Pinpoint the cell where the given text exists, returning its [x, y] midpoint coordinate. 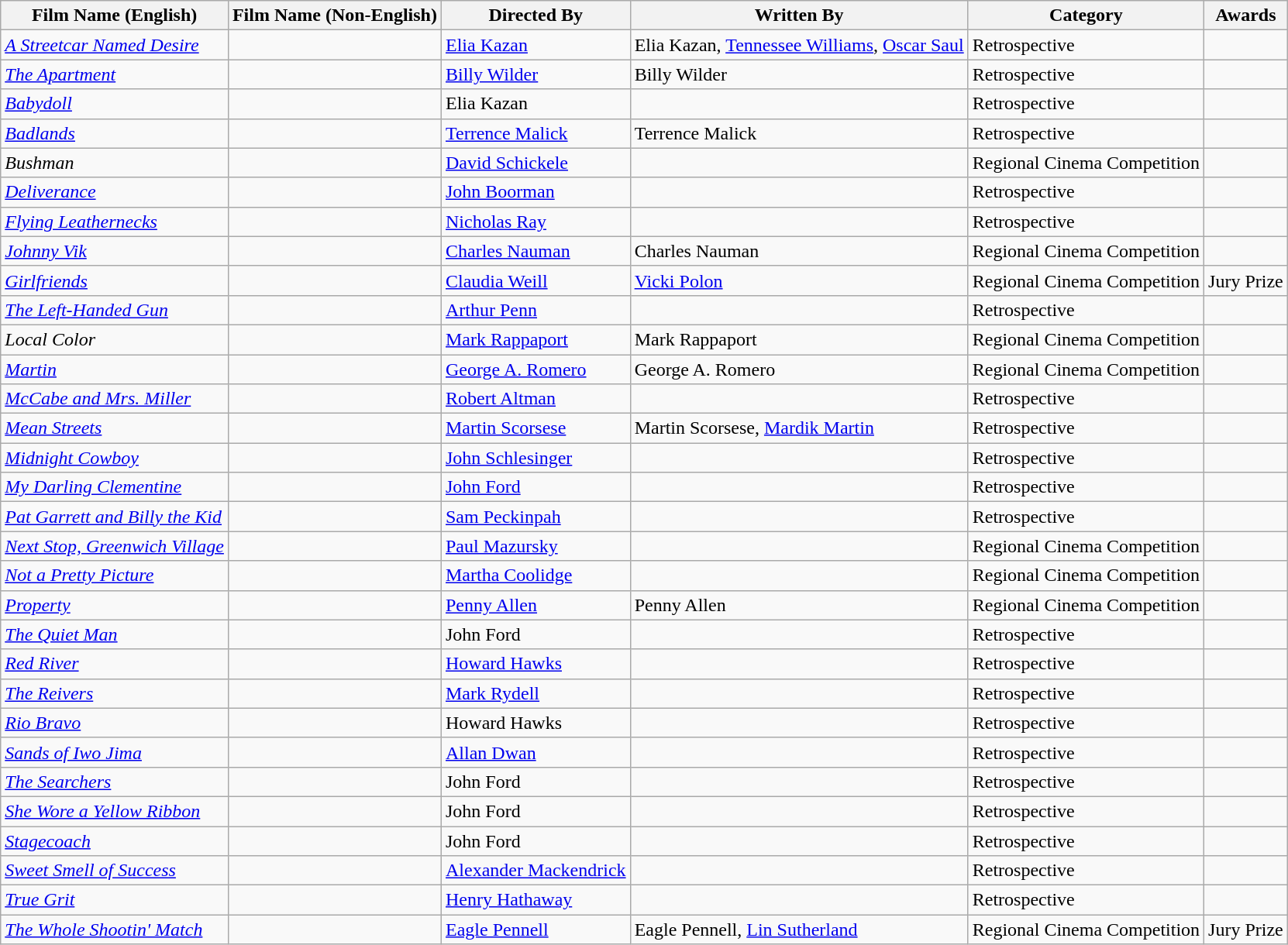
Martin Scorsese, Mardik Martin [799, 428]
Martha Coolidge [536, 576]
The Reivers [115, 693]
Directed By [536, 15]
Martin Scorsese [536, 428]
Girlfriends [115, 280]
Stagecoach [115, 840]
Alexander Mackendrick [536, 871]
Allan Dwan [536, 752]
John Schlesinger [536, 458]
Written By [799, 15]
Flying Leathernecks [115, 222]
The Quiet Man [115, 634]
Eagle Pennell, Lin Sutherland [799, 930]
Nicholas Ray [536, 222]
Bushman [115, 163]
Film Name (English) [115, 15]
McCabe and Mrs. Miller [115, 399]
Robert Altman [536, 399]
Not a Pretty Picture [115, 576]
Next Stop, Greenwich Village [115, 546]
Arthur Penn [536, 310]
Babydoll [115, 104]
Property [115, 605]
The Left-Handed Gun [115, 310]
Rio Bravo [115, 723]
The Searchers [115, 782]
A Streetcar Named Desire [115, 45]
Claudia Weill [536, 280]
Midnight Cowboy [115, 458]
Mark Rydell [536, 693]
Mean Streets [115, 428]
Awards [1246, 15]
Elia Kazan, Tennessee Williams, Oscar Saul [799, 45]
David Schickele [536, 163]
Eagle Pennell [536, 930]
Badlands [115, 133]
The Apartment [115, 74]
Pat Garrett and Billy the Kid [115, 517]
Johnny Vik [115, 251]
The Whole Shootin' Match [115, 930]
Film Name (Non-English) [335, 15]
Local Color [115, 339]
Vicki Polon [799, 280]
Red River [115, 664]
My Darling Clementine [115, 487]
Deliverance [115, 192]
John Boorman [536, 192]
She Wore a Yellow Ribbon [115, 811]
Martin [115, 369]
Henry Hathaway [536, 900]
Category [1086, 15]
Sweet Smell of Success [115, 871]
Sands of Iwo Jima [115, 752]
Paul Mazursky [536, 546]
Sam Peckinpah [536, 517]
True Grit [115, 900]
